Identify which cell holds the provided text, then report its (x, y) central coordinate. 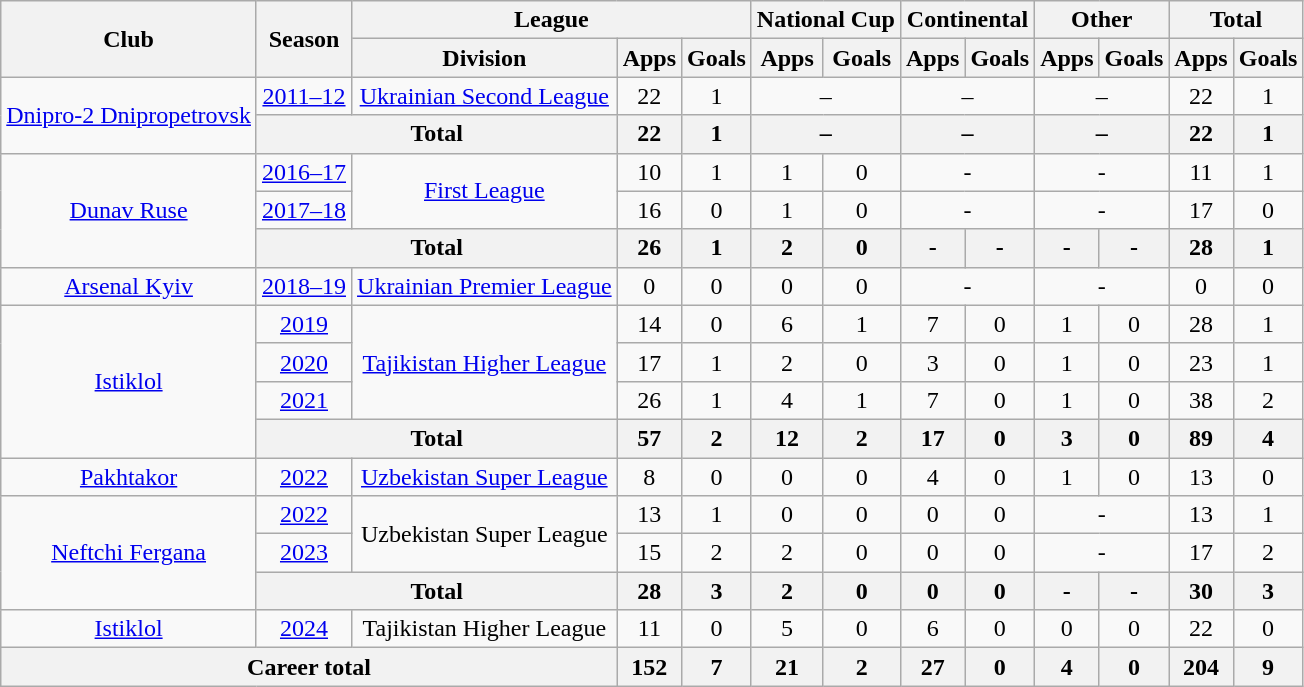
38 (1201, 400)
Ukrainian Premier League (485, 286)
Neftchi Fergana (129, 553)
2018–19 (304, 286)
League (552, 20)
First League (485, 191)
2023 (304, 553)
16 (649, 210)
23 (1201, 362)
Season (304, 39)
2011–12 (304, 96)
10 (649, 172)
57 (649, 438)
89 (1201, 438)
27 (932, 667)
2021 (304, 400)
National Cup (826, 20)
Division (485, 58)
2016–17 (304, 172)
Arsenal Kyiv (129, 286)
Dunav Ruse (129, 210)
9 (1268, 667)
8 (649, 477)
12 (787, 438)
2024 (304, 629)
21 (787, 667)
152 (649, 667)
2020 (304, 362)
2019 (304, 324)
30 (1201, 591)
Dnipro-2 Dnipropetrovsk (129, 115)
Ukrainian Second League (485, 96)
2017–18 (304, 210)
15 (649, 553)
5 (787, 629)
Club (129, 39)
Pakhtakor (129, 477)
14 (649, 324)
Career total (309, 667)
Other (1102, 20)
Continental (967, 20)
204 (1201, 667)
